Return the (X, Y) coordinate for the center point of the cell that contains the specified text.  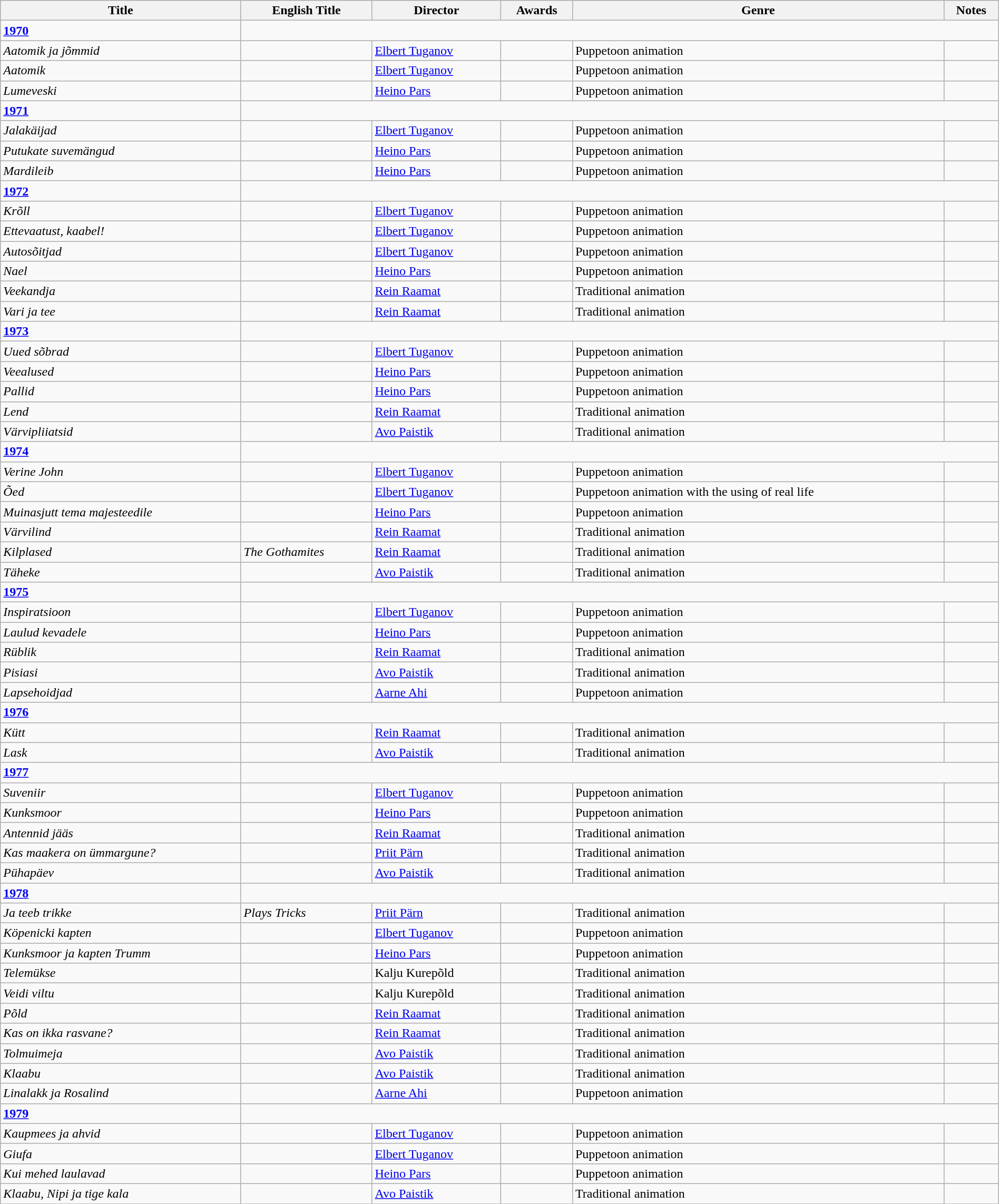
Aatomik ja jõmmid (121, 51)
Jalakäijad (121, 131)
Notes (971, 11)
Inspiratsioon (121, 612)
1978 (121, 893)
Klaabu (121, 1073)
Täheke (121, 572)
Suveniir (121, 792)
Putukate suvemängud (121, 151)
Õed (121, 492)
Kunksmoor (121, 813)
Awards (537, 11)
Kunksmoor ja kapten Trumm (121, 953)
Title (121, 11)
Värvipliiatsid (121, 432)
Krõll (121, 211)
Uued sõbrad (121, 351)
Kas maakera on ümmargune? (121, 853)
Lask (121, 752)
Linalakk ja Rosalind (121, 1093)
Muinasjutt tema majesteedile (121, 512)
Mardileib (121, 171)
Antennid jääs (121, 833)
Kilplased (121, 552)
Laulud kevadele (121, 632)
Autosõitjad (121, 251)
Tolmuimeja (121, 1053)
Köpenicki kapten (121, 933)
Kui mehed laulavad (121, 1173)
Põld (121, 1013)
Kas on ikka rasvane? (121, 1033)
Pisiasi (121, 672)
Plays Tricks (307, 913)
Klaabu, Nipi ja tige kala (121, 1193)
Veealused (121, 371)
Rüblik (121, 652)
The Gothamites (307, 552)
Telemükse (121, 973)
1976 (121, 712)
1970 (121, 31)
Ja teeb trikke (121, 913)
Veekandja (121, 291)
Kütt (121, 732)
Lapsehoidjad (121, 692)
Lend (121, 412)
1973 (121, 331)
Giufa (121, 1153)
Lumeveski (121, 91)
Veidi viltu (121, 993)
Director (436, 11)
Ettevaatust, kaabel! (121, 231)
1974 (121, 452)
Värvilind (121, 532)
Kaupmees ja ahvid (121, 1133)
Vari ja tee (121, 311)
1972 (121, 191)
1975 (121, 592)
English Title (307, 11)
Pühapäev (121, 873)
Pallid (121, 391)
Aatomik (121, 71)
Nael (121, 271)
1971 (121, 111)
Verine John (121, 472)
1979 (121, 1113)
Genre (758, 11)
1977 (121, 772)
Puppetoon animation with the using of real life (758, 492)
